Search for the cell housing the specified text and yield its (x, y) center coordinate. 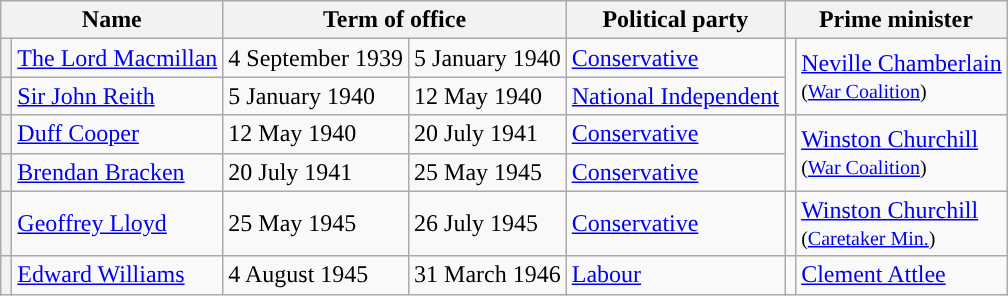
Neville Chamberlain(War Coalition) (902, 77)
31 March 1946 (488, 275)
Term of office (394, 20)
Sir John Reith (118, 96)
Name (112, 20)
The Lord Macmillan (118, 58)
4 August 1945 (316, 275)
Clement Attlee (902, 275)
Labour (675, 275)
4 September 1939 (316, 58)
Prime minister (896, 20)
National Independent (675, 96)
Duff Cooper (118, 134)
Political party (675, 20)
Edward Williams (118, 275)
Winston Churchill(Caretaker Min.) (902, 224)
26 July 1945 (488, 224)
Geoffrey Lloyd (118, 224)
Winston Churchill(War Coalition) (902, 153)
Brendan Bracken (118, 172)
